Find where the given text appears and provide that cell's center as (X, Y) coordinate. 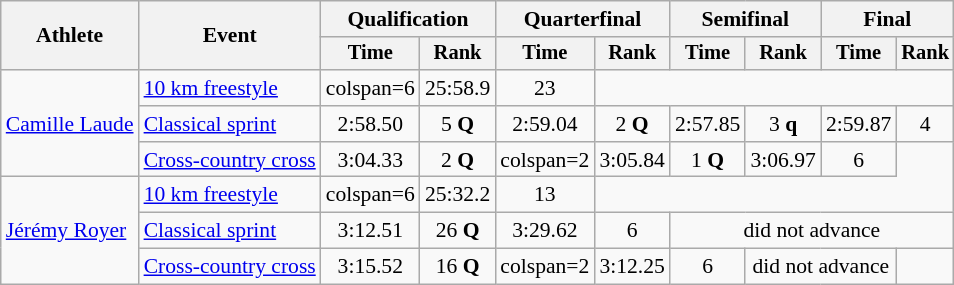
25:32.2 (458, 195)
Semifinal (746, 19)
1 Q (708, 160)
5 Q (458, 124)
23 (544, 88)
26 Q (458, 231)
25:58.9 (458, 88)
3:12.51 (370, 231)
Athlete (70, 36)
Qualification (408, 19)
Jérémy Royer (70, 230)
Camille Laude (70, 124)
2:57.85 (708, 124)
3:12.25 (632, 267)
3 q (782, 124)
16 Q (458, 267)
3:15.52 (370, 267)
Event (230, 36)
2:58.50 (370, 124)
3:05.84 (632, 160)
4 (925, 124)
3:06.97 (782, 160)
2:59.04 (544, 124)
13 (544, 195)
3:29.62 (544, 231)
Quarterfinal (582, 19)
2:59.87 (858, 124)
3:04.33 (370, 160)
Final (888, 19)
